Identify which cell holds the provided text, then report its (x, y) central coordinate. 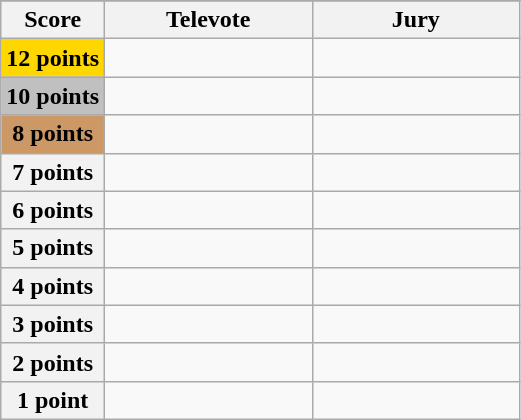
Jury (416, 20)
8 points (53, 134)
Score (53, 20)
1 point (53, 400)
4 points (53, 286)
2 points (53, 362)
Televote (209, 20)
7 points (53, 172)
10 points (53, 96)
3 points (53, 324)
12 points (53, 58)
5 points (53, 248)
6 points (53, 210)
